Identify which cell holds the provided text, then report its (x, y) central coordinate. 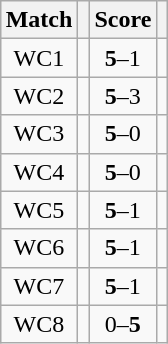
WC7 (39, 286)
WC8 (39, 324)
Match (39, 20)
WC4 (39, 172)
Score (123, 20)
WC3 (39, 134)
WC5 (39, 210)
0–5 (123, 324)
5–3 (123, 96)
WC1 (39, 58)
WC6 (39, 248)
WC2 (39, 96)
